Extract the [x, y] coordinate from the center of the cell holding the provided text.  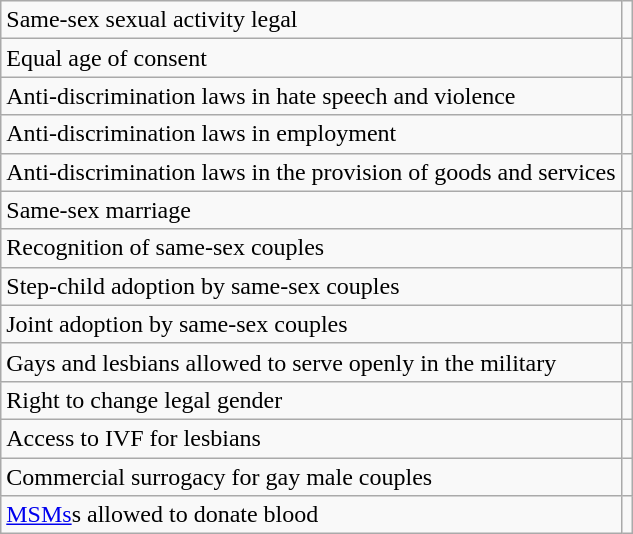
Same-sex marriage [311, 210]
Step-child adoption by same-sex couples [311, 286]
MSMss allowed to donate blood [311, 515]
Anti-discrimination laws in hate speech and violence [311, 96]
Same-sex sexual activity legal [311, 20]
Recognition of same-sex couples [311, 248]
Access to IVF for lesbians [311, 438]
Anti-discrimination laws in the provision of goods and services [311, 172]
Anti-discrimination laws in employment [311, 134]
Gays and lesbians allowed to serve openly in the military [311, 362]
Joint adoption by same-sex couples [311, 324]
Commercial surrogacy for gay male couples [311, 477]
Right to change legal gender [311, 400]
Equal age of consent [311, 58]
